Pinpoint the cell where the given text exists, returning its (X, Y) midpoint coordinate. 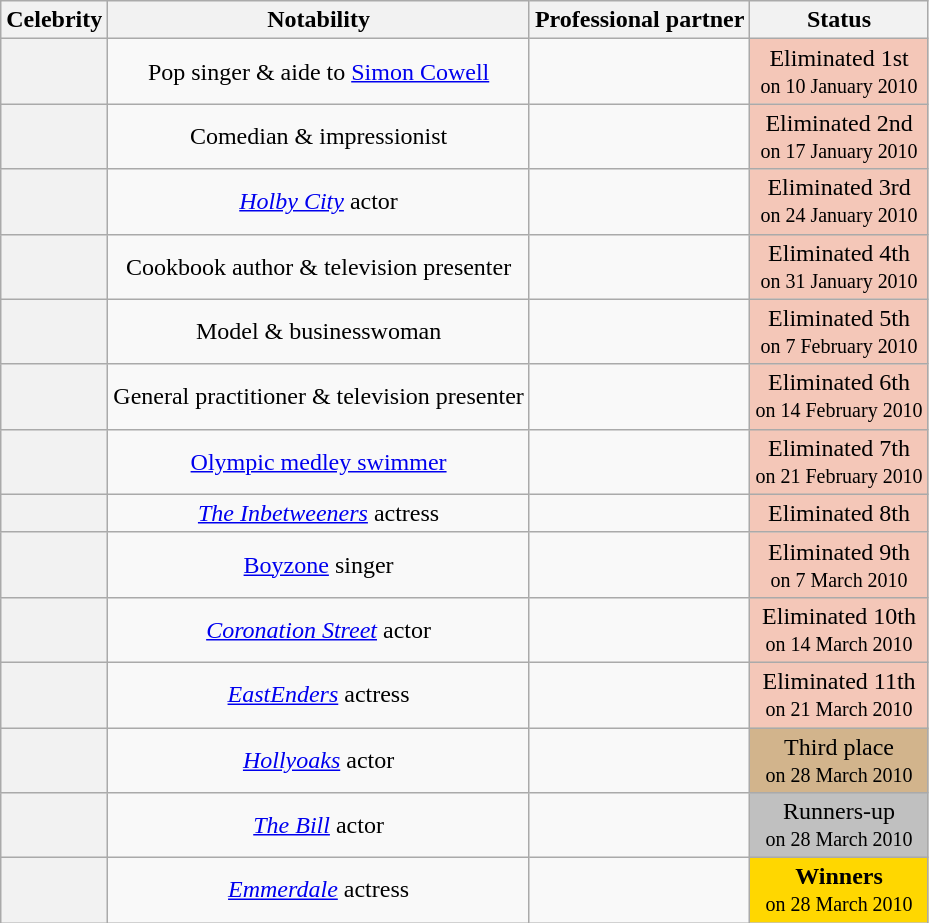
Eliminated 5thon 7 February 2010 (839, 332)
Eliminated 2ndon 17 January 2010 (839, 136)
The Bill actor (319, 826)
Eliminated 8th (839, 513)
General practitioner & television presenter (319, 396)
Runners-upon 28 March 2010 (839, 826)
Emmerdale actress (319, 890)
Eliminated 4thon 31 January 2010 (839, 266)
Hollyoaks actor (319, 760)
Professional partner (640, 20)
Eliminated 9thon 7 March 2010 (839, 564)
Eliminated 6thon 14 February 2010 (839, 396)
Comedian & impressionist (319, 136)
Boyzone singer (319, 564)
Eliminated 3rdon 24 January 2010 (839, 202)
Pop singer & aide to Simon Cowell (319, 72)
Third placeon 28 March 2010 (839, 760)
Cookbook author & television presenter (319, 266)
Status (839, 20)
The Inbetweeners actress (319, 513)
Winnerson 28 March 2010 (839, 890)
Eliminated 11thon 21 March 2010 (839, 694)
Model & businesswoman (319, 332)
Holby City actor (319, 202)
EastEnders actress (319, 694)
Eliminated 1ston 10 January 2010 (839, 72)
Eliminated 7thon 21 February 2010 (839, 462)
Coronation Street actor (319, 630)
Eliminated 10thon 14 March 2010 (839, 630)
Celebrity (54, 20)
Olympic medley swimmer (319, 462)
Notability (319, 20)
